Capture the cell that displays the provided text and extract its [X, Y] central coordinate. 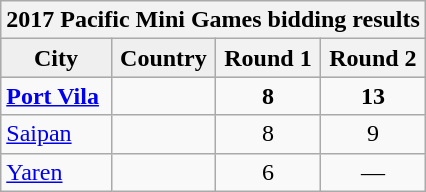
Port Vila [56, 96]
6 [268, 172]
13 [372, 96]
9 [372, 134]
Round 1 [268, 58]
— [372, 172]
Round 2 [372, 58]
2017 Pacific Mini Games bidding results [214, 20]
Saipan [56, 134]
Country [163, 58]
Yaren [56, 172]
City [56, 58]
